Determine the [x, y] coordinate at the center of the cell enclosing the given text.  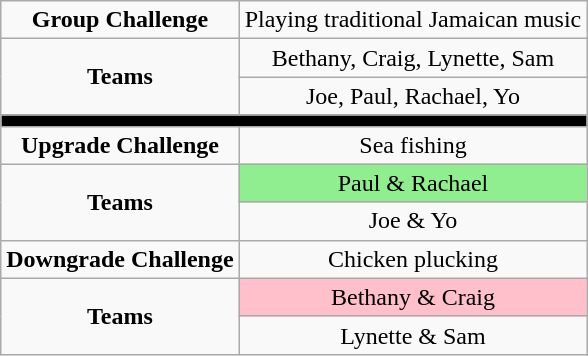
Bethany, Craig, Lynette, Sam [413, 58]
Chicken plucking [413, 259]
Joe, Paul, Rachael, Yo [413, 96]
Group Challenge [120, 20]
Bethany & Craig [413, 297]
Lynette & Sam [413, 335]
Upgrade Challenge [120, 145]
Joe & Yo [413, 221]
Playing traditional Jamaican music [413, 20]
Sea fishing [413, 145]
Paul & Rachael [413, 183]
Downgrade Challenge [120, 259]
